Pinpoint the cell where the given text exists, returning its [x, y] midpoint coordinate. 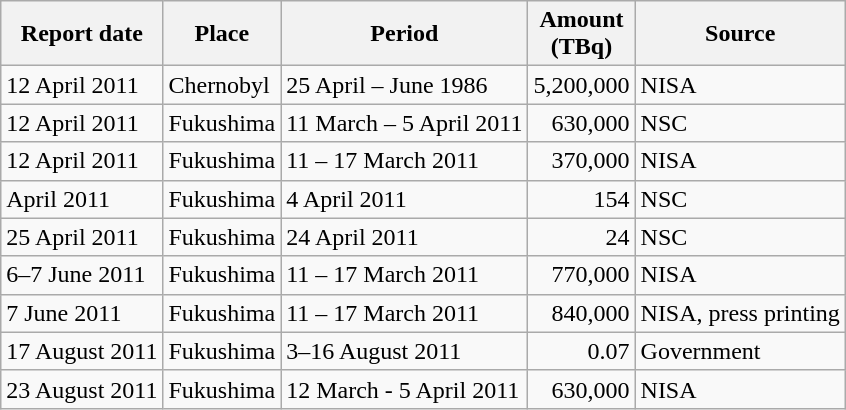
11 March – 5 April 2011 [404, 123]
770,000 [582, 275]
7 June 2011 [82, 313]
April 2011 [82, 199]
4 April 2011 [404, 199]
Place [222, 34]
154 [582, 199]
840,000 [582, 313]
Report date [82, 34]
Amount(TBq) [582, 34]
25 April 2011 [82, 237]
0.07 [582, 351]
Chernobyl [222, 85]
12 March - 5 April 2011 [404, 389]
24 April 2011 [404, 237]
5,200,000 [582, 85]
Period [404, 34]
3–16 August 2011 [404, 351]
NISA, press printing [740, 313]
25 April – June 1986 [404, 85]
Government [740, 351]
23 August 2011 [82, 389]
17 August 2011 [82, 351]
6–7 June 2011 [82, 275]
24 [582, 237]
Source [740, 34]
370,000 [582, 161]
